From the cell containing the given text, extract its center point as [x, y] coordinate. 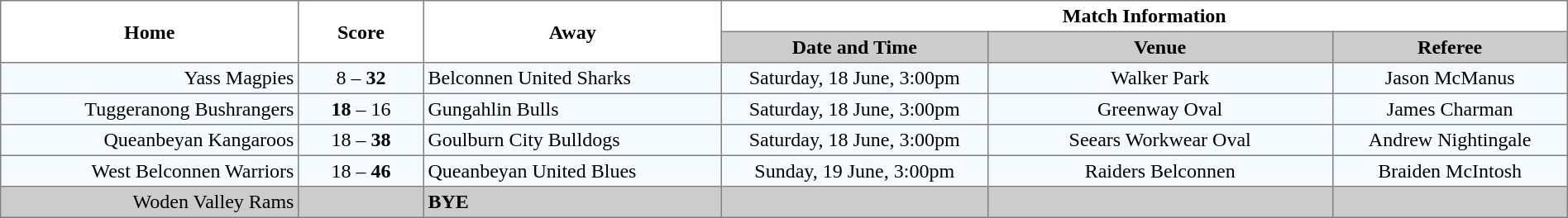
Jason McManus [1450, 78]
Raiders Belconnen [1159, 171]
Match Information [1145, 17]
James Charman [1450, 109]
Greenway Oval [1159, 109]
Belconnen United Sharks [572, 78]
Sunday, 19 June, 3:00pm [854, 171]
Queanbeyan United Blues [572, 171]
West Belconnen Warriors [150, 171]
Tuggeranong Bushrangers [150, 109]
Braiden McIntosh [1450, 171]
Queanbeyan Kangaroos [150, 140]
18 – 46 [361, 171]
Andrew Nightingale [1450, 140]
Gungahlin Bulls [572, 109]
18 – 16 [361, 109]
Seears Workwear Oval [1159, 140]
Date and Time [854, 47]
Walker Park [1159, 78]
Venue [1159, 47]
Goulburn City Bulldogs [572, 140]
Away [572, 31]
8 – 32 [361, 78]
Yass Magpies [150, 78]
Home [150, 31]
Woden Valley Rams [150, 202]
Referee [1450, 47]
BYE [572, 202]
Score [361, 31]
18 – 38 [361, 140]
